Detect which cell encompasses the target text, then output its (x, y) center coordinate. 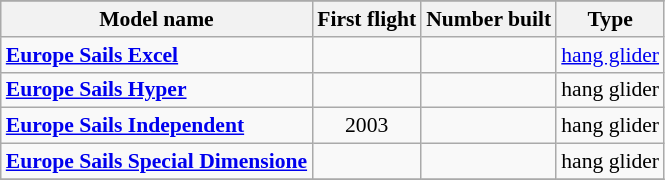
Europe Sails Hyper (156, 90)
Europe Sails Excel (156, 55)
Number built (488, 19)
Type (610, 19)
2003 (366, 126)
Model name (156, 19)
First flight (366, 19)
Europe Sails Independent (156, 126)
Europe Sails Special Dimensione (156, 162)
